Capture the cell that displays the provided text and extract its (x, y) central coordinate. 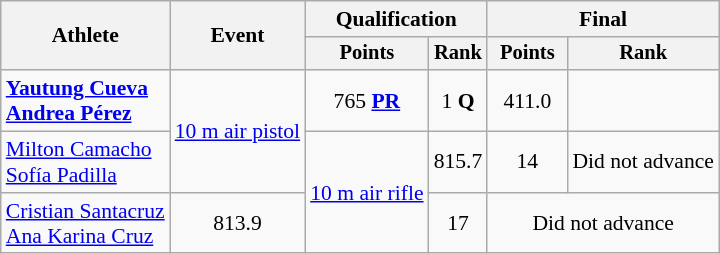
Athlete (86, 36)
765 PR (366, 100)
Milton CamachoSofía Padilla (86, 162)
Cristian SantacruzAna Karina Cruz (86, 224)
Final (603, 19)
Qualification (396, 19)
17 (458, 224)
Event (238, 36)
1 Q (458, 100)
411.0 (527, 100)
10 m air pistol (238, 131)
Yautung CuevaAndrea Pérez (86, 100)
10 m air rifle (366, 193)
813.9 (238, 224)
14 (527, 162)
815.7 (458, 162)
